Detect which cell encompasses the target text, then output its [X, Y] center coordinate. 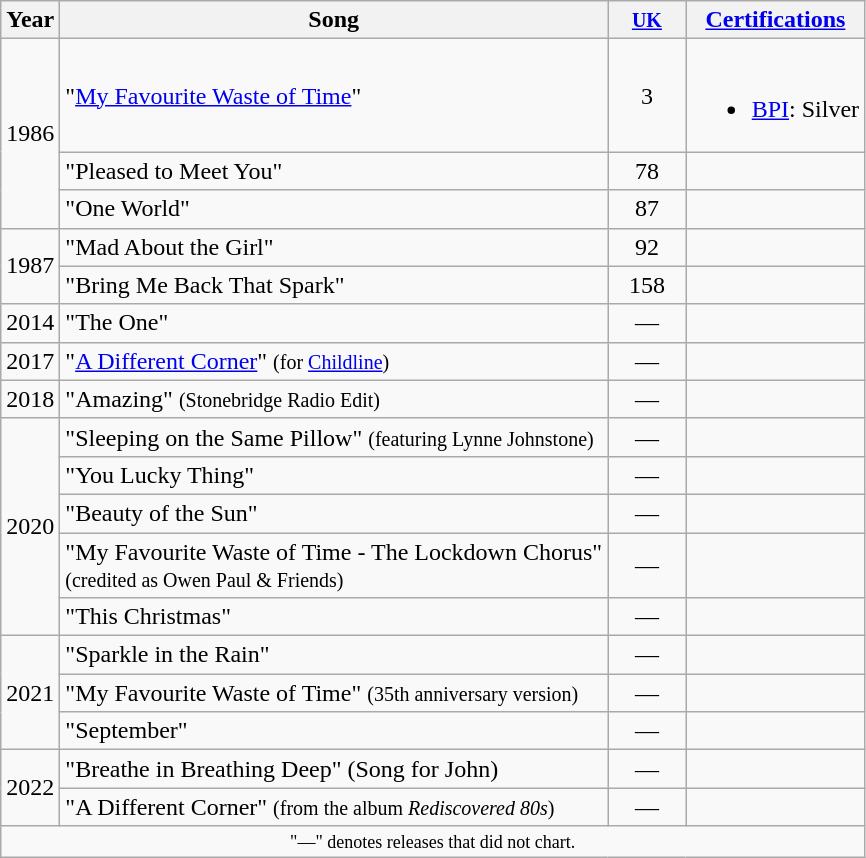
3 [648, 96]
Song [334, 20]
2018 [30, 399]
"My Favourite Waste of Time" (35th anniversary version) [334, 693]
1987 [30, 266]
92 [648, 247]
"The One" [334, 323]
"Sleeping on the Same Pillow" (featuring Lynne Johnstone) [334, 437]
"September" [334, 731]
2017 [30, 361]
"A Different Corner" (from the album Rediscovered 80s) [334, 807]
Year [30, 20]
2021 [30, 693]
"Mad About the Girl" [334, 247]
"—" denotes releases that did not chart. [433, 842]
UK [648, 20]
"My Favourite Waste of Time" [334, 96]
87 [648, 209]
"My Favourite Waste of Time - The Lockdown Chorus" (credited as Owen Paul & Friends) [334, 564]
BPI: Silver [775, 96]
"One World" [334, 209]
2022 [30, 788]
"This Christmas" [334, 617]
Certifications [775, 20]
"Breathe in Breathing Deep" (Song for John) [334, 769]
"Beauty of the Sun" [334, 513]
"Bring Me Back That Spark" [334, 285]
"You Lucky Thing" [334, 475]
"A Different Corner" (for Childline) [334, 361]
2020 [30, 526]
2014 [30, 323]
"Pleased to Meet You" [334, 171]
1986 [30, 134]
78 [648, 171]
"Amazing" (Stonebridge Radio Edit) [334, 399]
"Sparkle in the Rain" [334, 655]
158 [648, 285]
